Return the [X, Y] coordinate for the center point of the cell that contains the specified text.  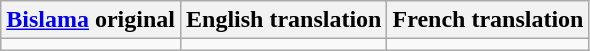
French translation [488, 20]
Bislama original [91, 20]
English translation [284, 20]
